Provide the (X, Y) coordinate of the cell's center where the given text is located.  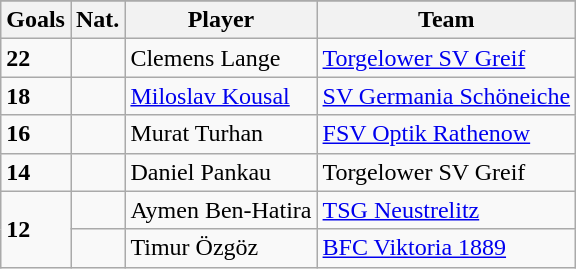
Player (221, 20)
SV Germania Schöneiche (446, 96)
Aymen Ben-Hatira (221, 210)
14 (36, 172)
18 (36, 96)
Miloslav Kousal (221, 96)
Goals (36, 20)
16 (36, 134)
BFC Viktoria 1889 (446, 248)
Nat. (97, 20)
22 (36, 58)
FSV Optik Rathenow (446, 134)
Timur Özgöz (221, 248)
Team (446, 20)
Clemens Lange (221, 58)
12 (36, 229)
Murat Turhan (221, 134)
Daniel Pankau (221, 172)
TSG Neustrelitz (446, 210)
